Detect which cell encompasses the target text, then output its (X, Y) center coordinate. 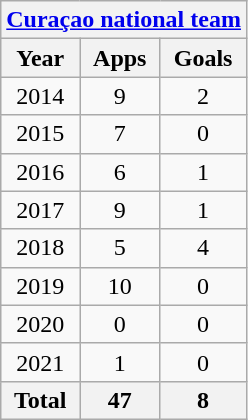
2019 (40, 286)
2020 (40, 324)
Total (40, 400)
10 (120, 286)
Apps (120, 58)
8 (204, 400)
47 (120, 400)
Goals (204, 58)
6 (120, 172)
Year (40, 58)
7 (120, 134)
2021 (40, 362)
2016 (40, 172)
4 (204, 248)
2015 (40, 134)
5 (120, 248)
2014 (40, 96)
2017 (40, 210)
2018 (40, 248)
Curaçao national team (124, 20)
2 (204, 96)
